Provide the [X, Y] coordinate of the cell's center where the given text is located.  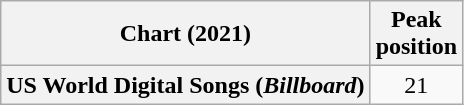
21 [416, 85]
Peakposition [416, 34]
US World Digital Songs (Billboard) [186, 85]
Chart (2021) [186, 34]
